For the text-containing cell, return its midpoint in (x, y) coordinate format. 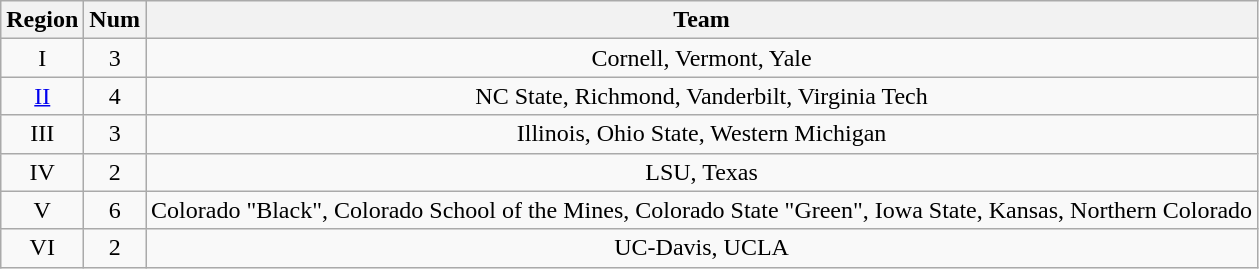
UC-Davis, UCLA (702, 248)
Num (115, 20)
Cornell, Vermont, Yale (702, 58)
V (42, 210)
II (42, 96)
VI (42, 248)
6 (115, 210)
Illinois, Ohio State, Western Michigan (702, 134)
III (42, 134)
NC State, Richmond, Vanderbilt, Virginia Tech (702, 96)
Colorado "Black", Colorado School of the Mines, Colorado State "Green", Iowa State, Kansas, Northern Colorado (702, 210)
I (42, 58)
LSU, Texas (702, 172)
Team (702, 20)
IV (42, 172)
4 (115, 96)
Region (42, 20)
